For the text-containing cell, return its midpoint in [x, y] coordinate format. 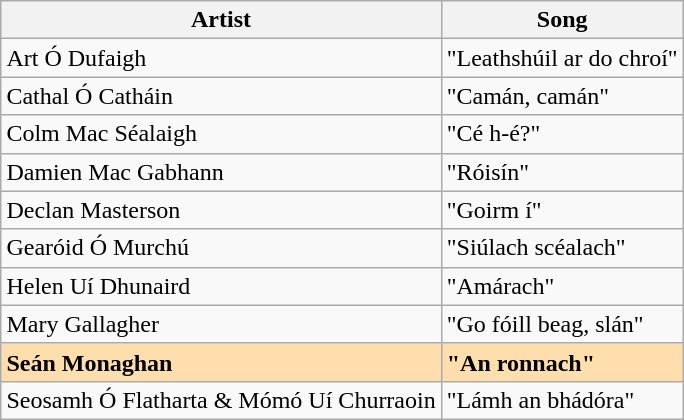
"Siúlach scéalach" [562, 248]
Declan Masterson [221, 210]
"Goirm í" [562, 210]
"Róisín" [562, 172]
"Amárach" [562, 286]
Seosamh Ó Flatharta & Mómó Uí Churraoin [221, 400]
Colm Mac Séalaigh [221, 134]
"Camán, camán" [562, 96]
"Leathshúil ar do chroí" [562, 58]
Helen Uí Dhunaird [221, 286]
Seán Monaghan [221, 362]
Artist [221, 20]
"Cé h-é?" [562, 134]
"Go fóill beag, slán" [562, 324]
Cathal Ó Catháin [221, 96]
"An ronnach" [562, 362]
Song [562, 20]
Mary Gallagher [221, 324]
Gearóid Ó Murchú [221, 248]
Art Ó Dufaigh [221, 58]
"Lámh an bhádóra" [562, 400]
Damien Mac Gabhann [221, 172]
